Determine the (X, Y) coordinate at the center of the cell enclosing the given text.  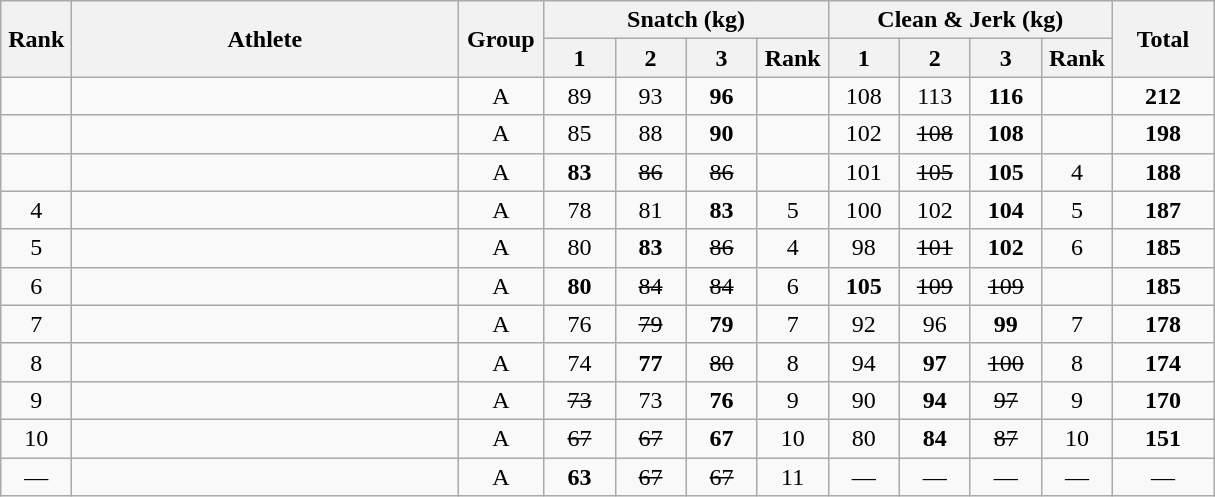
81 (650, 210)
170 (1162, 400)
Clean & Jerk (kg) (970, 20)
88 (650, 134)
77 (650, 362)
74 (580, 362)
151 (1162, 438)
113 (934, 96)
212 (1162, 96)
104 (1006, 210)
178 (1162, 324)
99 (1006, 324)
188 (1162, 172)
Athlete (265, 39)
87 (1006, 438)
11 (792, 477)
93 (650, 96)
Snatch (kg) (686, 20)
187 (1162, 210)
Group (501, 39)
198 (1162, 134)
98 (864, 248)
92 (864, 324)
174 (1162, 362)
85 (580, 134)
116 (1006, 96)
89 (580, 96)
Total (1162, 39)
78 (580, 210)
63 (580, 477)
